Locate the cell with the specified text and output its [x, y] center coordinate. 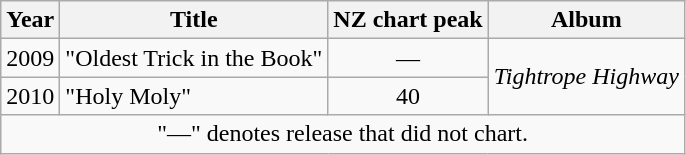
2010 [30, 96]
Year [30, 20]
"—" denotes release that did not chart. [343, 134]
NZ chart peak [408, 20]
Tightrope Highway [586, 77]
2009 [30, 58]
"Holy Moly" [194, 96]
40 [408, 96]
Title [194, 20]
— [408, 58]
"Oldest Trick in the Book" [194, 58]
Album [586, 20]
